Determine the (x, y) coordinate at the center of the cell enclosing the given text.  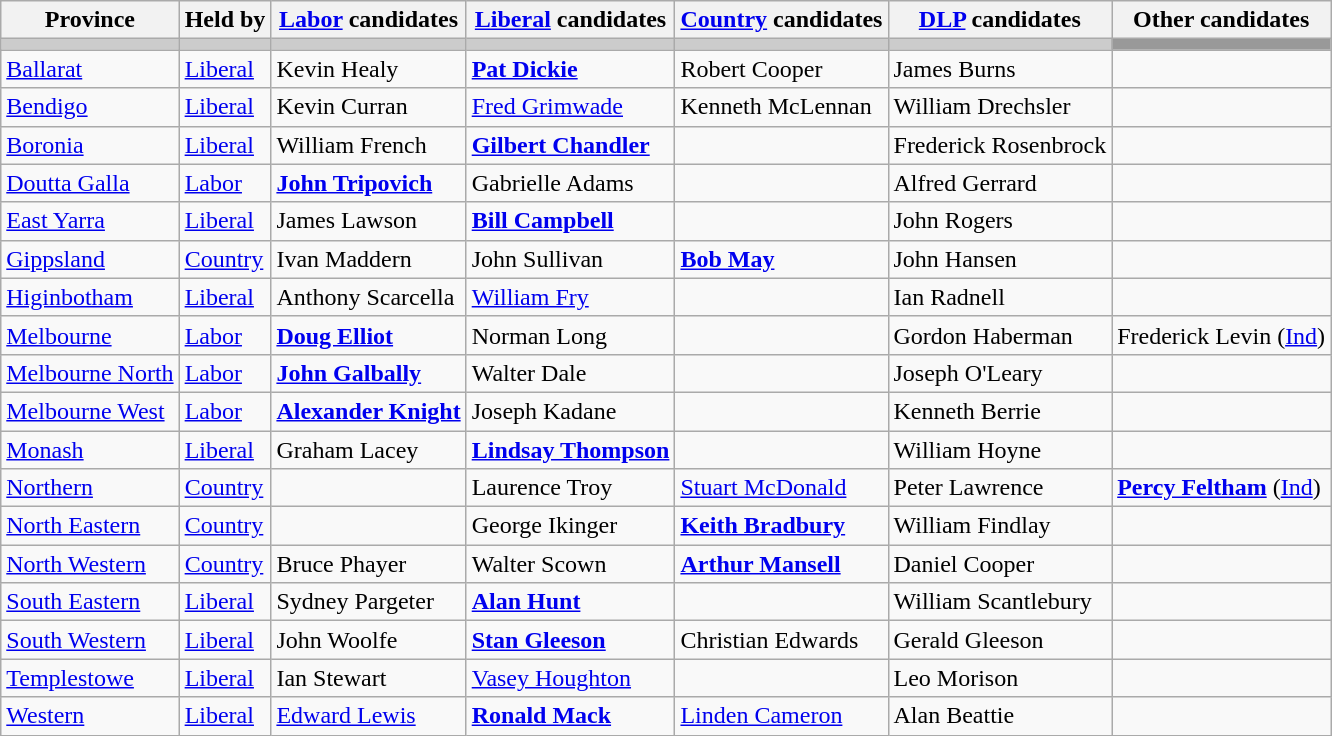
Kenneth McLennan (782, 107)
Stuart McDonald (782, 488)
Gabrielle Adams (570, 183)
Labor candidates (368, 20)
Alfred Gerrard (1000, 183)
Norman Long (570, 335)
Bill Campbell (570, 221)
Monash (90, 449)
East Yarra (90, 221)
Arthur Mansell (782, 564)
Ian Radnell (1000, 297)
Ian Stewart (368, 678)
South Eastern (90, 602)
Liberal candidates (570, 20)
Edward Lewis (368, 716)
Walter Dale (570, 373)
Alan Hunt (570, 602)
Joseph O'Leary (1000, 373)
North Eastern (90, 526)
Laurence Troy (570, 488)
Higinbotham (90, 297)
John Rogers (1000, 221)
Melbourne North (90, 373)
James Burns (1000, 69)
John Tripovich (368, 183)
Graham Lacey (368, 449)
North Western (90, 564)
Christian Edwards (782, 640)
Melbourne (90, 335)
William Scantlebury (1000, 602)
Alexander Knight (368, 411)
Sydney Pargeter (368, 602)
Country candidates (782, 20)
Held by (225, 20)
Anthony Scarcella (368, 297)
Stan Gleeson (570, 640)
Gippsland (90, 259)
Frederick Levin (Ind) (1222, 335)
Bruce Phayer (368, 564)
Gerald Gleeson (1000, 640)
William Drechsler (1000, 107)
DLP candidates (1000, 20)
Western (90, 716)
Melbourne West (90, 411)
Leo Morison (1000, 678)
Gordon Haberman (1000, 335)
William Fry (570, 297)
Daniel Cooper (1000, 564)
William Hoyne (1000, 449)
John Galbally (368, 373)
Gilbert Chandler (570, 145)
South Western (90, 640)
Boronia (90, 145)
Ivan Maddern (368, 259)
Ronald Mack (570, 716)
Keith Bradbury (782, 526)
James Lawson (368, 221)
Fred Grimwade (570, 107)
John Woolfe (368, 640)
Doug Elliot (368, 335)
Kevin Healy (368, 69)
Peter Lawrence (1000, 488)
Lindsay Thompson (570, 449)
Robert Cooper (782, 69)
Other candidates (1222, 20)
Linden Cameron (782, 716)
Northern (90, 488)
George Ikinger (570, 526)
Vasey Houghton (570, 678)
Percy Feltham (Ind) (1222, 488)
Province (90, 20)
Kenneth Berrie (1000, 411)
Bendigo (90, 107)
Templestowe (90, 678)
William French (368, 145)
Pat Dickie (570, 69)
Walter Scown (570, 564)
Frederick Rosenbrock (1000, 145)
Bob May (782, 259)
William Findlay (1000, 526)
John Hansen (1000, 259)
Alan Beattie (1000, 716)
Doutta Galla (90, 183)
Ballarat (90, 69)
Joseph Kadane (570, 411)
John Sullivan (570, 259)
Kevin Curran (368, 107)
